Scan for the cell matching the given text and deliver its (X, Y) coordinate at center. 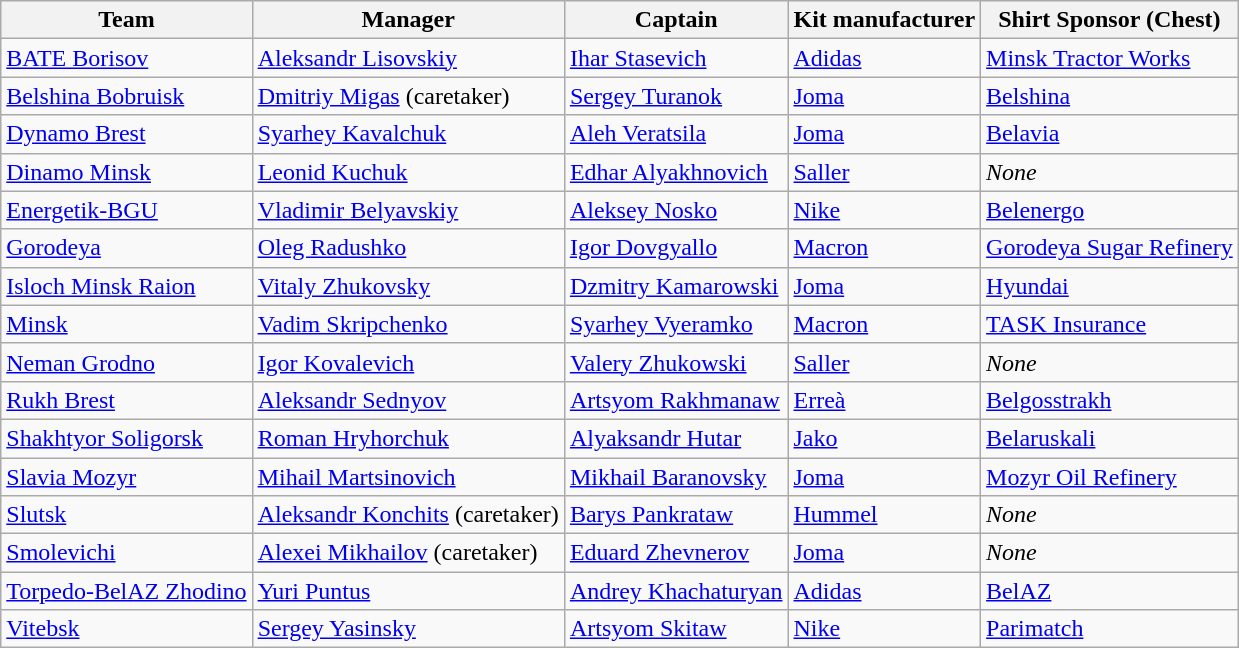
BATE Borisov (126, 58)
Oleg Radushko (408, 248)
Mihail Martsinovich (408, 477)
Dzmitry Kamarowski (676, 286)
Igor Kovalevich (408, 362)
Minsk (126, 324)
Belaruskali (1110, 438)
Artsyom Skitaw (676, 629)
Andrey Khachaturyan (676, 591)
Isloch Minsk Raion (126, 286)
Vitebsk (126, 629)
Vitaly Zhukovsky (408, 286)
Vladimir Belyavskiy (408, 210)
Team (126, 20)
Erreà (884, 400)
Dinamo Minsk (126, 172)
Dynamo Brest (126, 134)
Shakhtyor Soligorsk (126, 438)
Hummel (884, 515)
Parimatch (1110, 629)
Torpedo-BelAZ Zhodino (126, 591)
Manager (408, 20)
Sergey Yasinsky (408, 629)
Roman Hryhorchuk (408, 438)
TASK Insurance (1110, 324)
Syarhey Vyeramko (676, 324)
Kit manufacturer (884, 20)
Aleksey Nosko (676, 210)
Dmitriy Migas (caretaker) (408, 96)
Alyaksandr Hutar (676, 438)
Shirt Sponsor (Chest) (1110, 20)
BelAZ (1110, 591)
Belenergo (1110, 210)
Hyundai (1110, 286)
Aleksandr Lisovskiy (408, 58)
Edhar Alyakhnovich (676, 172)
Minsk Tractor Works (1110, 58)
Aleh Veratsila (676, 134)
Energetik-BGU (126, 210)
Smolevichi (126, 553)
Igor Dovgyallo (676, 248)
Aleksandr Konchits (caretaker) (408, 515)
Eduard Zhevnerov (676, 553)
Syarhey Kavalchuk (408, 134)
Vadim Skripchenko (408, 324)
Gorodeya (126, 248)
Barys Pankrataw (676, 515)
Rukh Brest (126, 400)
Aleksandr Sednyov (408, 400)
Slutsk (126, 515)
Valery Zhukowski (676, 362)
Artsyom Rakhmanaw (676, 400)
Neman Grodno (126, 362)
Gorodeya Sugar Refinery (1110, 248)
Belshina (1110, 96)
Belavia (1110, 134)
Jako (884, 438)
Belgosstrakh (1110, 400)
Yuri Puntus (408, 591)
Sergey Turanok (676, 96)
Captain (676, 20)
Leonid Kuchuk (408, 172)
Belshina Bobruisk (126, 96)
Alexei Mikhailov (caretaker) (408, 553)
Slavia Mozyr (126, 477)
Mozyr Oil Refinery (1110, 477)
Mikhail Baranovsky (676, 477)
Ihar Stasevich (676, 58)
